Identify which cell holds the provided text, then report its [x, y] central coordinate. 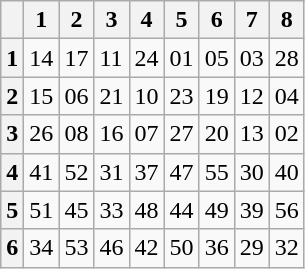
45 [76, 210]
31 [112, 172]
32 [286, 248]
14 [42, 58]
20 [216, 134]
48 [146, 210]
53 [76, 248]
55 [216, 172]
07 [146, 134]
16 [112, 134]
33 [112, 210]
47 [182, 172]
17 [76, 58]
51 [42, 210]
10 [146, 96]
40 [286, 172]
7 [252, 20]
44 [182, 210]
19 [216, 96]
02 [286, 134]
26 [42, 134]
11 [112, 58]
8 [286, 20]
28 [286, 58]
46 [112, 248]
21 [112, 96]
36 [216, 248]
13 [252, 134]
08 [76, 134]
01 [182, 58]
06 [76, 96]
27 [182, 134]
30 [252, 172]
34 [42, 248]
24 [146, 58]
42 [146, 248]
12 [252, 96]
03 [252, 58]
37 [146, 172]
41 [42, 172]
23 [182, 96]
56 [286, 210]
29 [252, 248]
15 [42, 96]
52 [76, 172]
04 [286, 96]
39 [252, 210]
05 [216, 58]
49 [216, 210]
50 [182, 248]
